Return [x, y] of the center of cell containing provided text 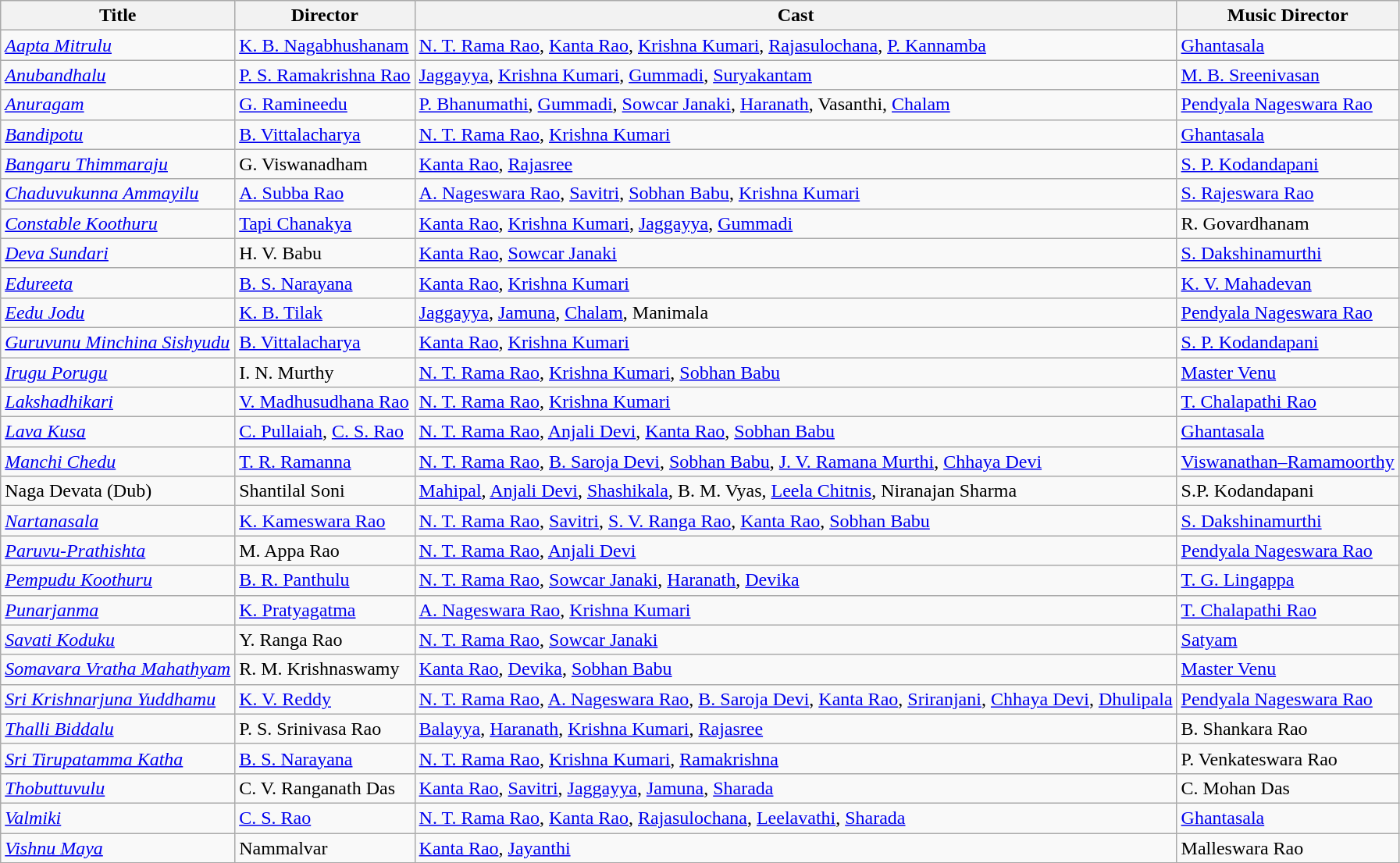
Jaggayya, Jamuna, Chalam, Manimala [796, 312]
R. Govardhanam [1288, 223]
Punarjanma [118, 610]
N. T. Rama Rao, Anjali Devi, Kanta Rao, Sobhan Babu [796, 432]
K. B. Nagabhushanam [325, 45]
Anubandhalu [118, 75]
Malleswara Rao [1288, 847]
Director [325, 16]
A. Nageswara Rao, Savitri, Sobhan Babu, Krishna Kumari [796, 194]
S.P. Kodandapani [1288, 491]
M. Appa Rao [325, 551]
N. T. Rama Rao, Sowcar Janaki, Haranath, Devika [796, 580]
Kanta Rao, Devika, Sobhan Babu [796, 669]
A. Nageswara Rao, Krishna Kumari [796, 610]
Paruvu-Prathishta [118, 551]
Anuragam [118, 105]
T. G. Lingappa [1288, 580]
Kanta Rao, Krishna Kumari, Jaggayya, Gummadi [796, 223]
Aapta Mitrulu [118, 45]
Savati Koduku [118, 640]
C. V. Ranganath Das [325, 788]
Kanta Rao, Rajasree [796, 164]
Y. Ranga Rao [325, 640]
Music Director [1288, 16]
P. S. Ramakrishna Rao [325, 75]
T. R. Ramanna [325, 462]
S. Rajeswara Rao [1288, 194]
Cast [796, 16]
Title [118, 16]
P. S. Srinivasa Rao [325, 729]
Mahipal, Anjali Devi, Shashikala, B. M. Vyas, Leela Chitnis, Niranajan Sharma [796, 491]
B. Shankara Rao [1288, 729]
C. Mohan Das [1288, 788]
G. Viswanadham [325, 164]
Tapi Chanakya [325, 223]
Satyam [1288, 640]
N. T. Rama Rao, Kanta Rao, Krishna Kumari, Rajasulochana, P. Kannamba [796, 45]
I. N. Murthy [325, 373]
N. T. Rama Rao, Anjali Devi [796, 551]
Edureeta [118, 283]
P. Bhanumathi, Gummadi, Sowcar Janaki, Haranath, Vasanthi, Chalam [796, 105]
Bangaru Thimmaraju [118, 164]
Nammalvar [325, 847]
K. Pratyagatma [325, 610]
Viswanathan–Ramamoorthy [1288, 462]
Pempudu Koothuru [118, 580]
Bandipotu [118, 134]
Somavara Vratha Mahathyam [118, 669]
Valmiki [118, 818]
Nartanasala [118, 521]
K. V. Reddy [325, 699]
N. T. Rama Rao, Savitri, S. V. Ranga Rao, Kanta Rao, Sobhan Babu [796, 521]
N. T. Rama Rao, Krishna Kumari, Ramakrishna [796, 758]
Balayya, Haranath, Krishna Kumari, Rajasree [796, 729]
M. B. Sreenivasan [1288, 75]
Guruvunu Minchina Sishyudu [118, 342]
K. B. Tilak [325, 312]
N. T. Rama Rao, B. Saroja Devi, Sobhan Babu, J. V. Ramana Murthi, Chhaya Devi [796, 462]
Kanta Rao, Jayanthi [796, 847]
N. T. Rama Rao, Krishna Kumari, Sobhan Babu [796, 373]
R. M. Krishnaswamy [325, 669]
Vishnu Maya [118, 847]
Kanta Rao, Savitri, Jaggayya, Jamuna, Sharada [796, 788]
N. T. Rama Rao, Sowcar Janaki [796, 640]
K. V. Mahadevan [1288, 283]
N. T. Rama Rao, Kanta Rao, Rajasulochana, Leelavathi, Sharada [796, 818]
C. S. Rao [325, 818]
Manchi Chedu [118, 462]
K. Kameswara Rao [325, 521]
Sri Tirupatamma Katha [118, 758]
Thobuttuvulu [118, 788]
Constable Koothuru [118, 223]
B. R. Panthulu [325, 580]
Sri Krishnarjuna Yuddhamu [118, 699]
Thalli Biddalu [118, 729]
G. Ramineedu [325, 105]
Eedu Jodu [118, 312]
Kanta Rao, Sowcar Janaki [796, 253]
C. Pullaiah, C. S. Rao [325, 432]
Lakshadhikari [118, 402]
Naga Devata (Dub) [118, 491]
Deva Sundari [118, 253]
P. Venkateswara Rao [1288, 758]
Shantilal Soni [325, 491]
A. Subba Rao [325, 194]
Lava Kusa [118, 432]
N. T. Rama Rao, A. Nageswara Rao, B. Saroja Devi, Kanta Rao, Sriranjani, Chhaya Devi, Dhulipala [796, 699]
Chaduvukunna Ammayilu [118, 194]
V. Madhusudhana Rao [325, 402]
Irugu Porugu [118, 373]
H. V. Babu [325, 253]
Jaggayya, Krishna Kumari, Gummadi, Suryakantam [796, 75]
